For the text-containing cell, return its midpoint in [X, Y] coordinate format. 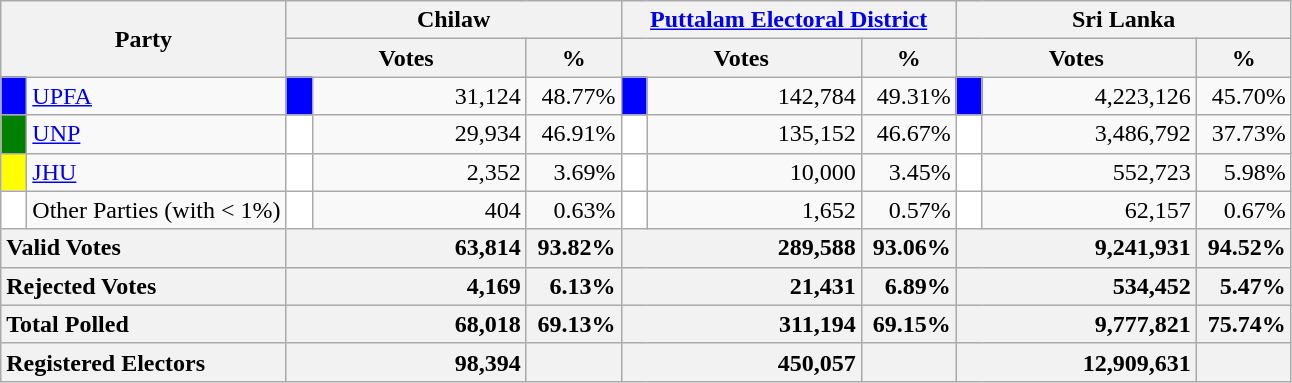
48.77% [574, 96]
Sri Lanka [1124, 20]
63,814 [406, 248]
0.57% [908, 210]
3.69% [574, 172]
93.06% [908, 248]
93.82% [574, 248]
552,723 [1089, 172]
4,169 [406, 286]
4,223,126 [1089, 96]
5.98% [1244, 172]
29,934 [419, 134]
Chilaw [454, 20]
135,152 [754, 134]
9,241,931 [1076, 248]
311,194 [741, 324]
450,057 [741, 362]
0.67% [1244, 210]
JHU [156, 172]
68,018 [406, 324]
46.91% [574, 134]
UPFA [156, 96]
3,486,792 [1089, 134]
534,452 [1076, 286]
31,124 [419, 96]
Registered Electors [144, 362]
69.15% [908, 324]
69.13% [574, 324]
5.47% [1244, 286]
2,352 [419, 172]
98,394 [406, 362]
3.45% [908, 172]
Valid Votes [144, 248]
289,588 [741, 248]
UNP [156, 134]
142,784 [754, 96]
Total Polled [144, 324]
1,652 [754, 210]
404 [419, 210]
10,000 [754, 172]
9,777,821 [1076, 324]
6.13% [574, 286]
37.73% [1244, 134]
Puttalam Electoral District [788, 20]
Rejected Votes [144, 286]
46.67% [908, 134]
6.89% [908, 286]
Other Parties (with < 1%) [156, 210]
62,157 [1089, 210]
49.31% [908, 96]
21,431 [741, 286]
Party [144, 39]
12,909,631 [1076, 362]
75.74% [1244, 324]
45.70% [1244, 96]
0.63% [574, 210]
94.52% [1244, 248]
